Find where the given text appears and provide that cell's center as [x, y] coordinate. 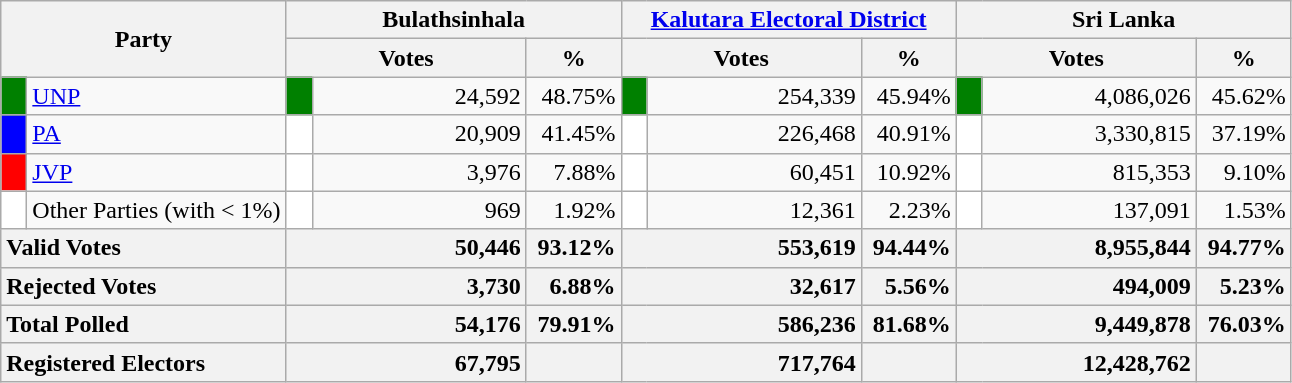
6.88% [574, 286]
2.23% [908, 210]
Total Polled [144, 324]
48.75% [574, 96]
226,468 [754, 134]
553,619 [741, 248]
Rejected Votes [144, 286]
815,353 [1089, 172]
40.91% [908, 134]
50,446 [406, 248]
12,428,762 [1076, 362]
37.19% [1244, 134]
45.62% [1244, 96]
137,091 [1089, 210]
Valid Votes [144, 248]
254,339 [754, 96]
494,009 [1076, 286]
PA [156, 134]
9,449,878 [1076, 324]
45.94% [908, 96]
1.53% [1244, 210]
Kalutara Electoral District [788, 20]
3,330,815 [1089, 134]
Sri Lanka [1124, 20]
93.12% [574, 248]
4,086,026 [1089, 96]
81.68% [908, 324]
5.56% [908, 286]
79.91% [574, 324]
94.44% [908, 248]
7.88% [574, 172]
76.03% [1244, 324]
20,909 [419, 134]
Bulathsinhala [454, 20]
1.92% [574, 210]
717,764 [741, 362]
UNP [156, 96]
54,176 [406, 324]
969 [419, 210]
586,236 [741, 324]
94.77% [1244, 248]
32,617 [741, 286]
10.92% [908, 172]
3,730 [406, 286]
24,592 [419, 96]
67,795 [406, 362]
5.23% [1244, 286]
9.10% [1244, 172]
60,451 [754, 172]
12,361 [754, 210]
Other Parties (with < 1%) [156, 210]
JVP [156, 172]
41.45% [574, 134]
3,976 [419, 172]
Party [144, 39]
Registered Electors [144, 362]
8,955,844 [1076, 248]
